Detect which cell encompasses the target text, then output its (X, Y) center coordinate. 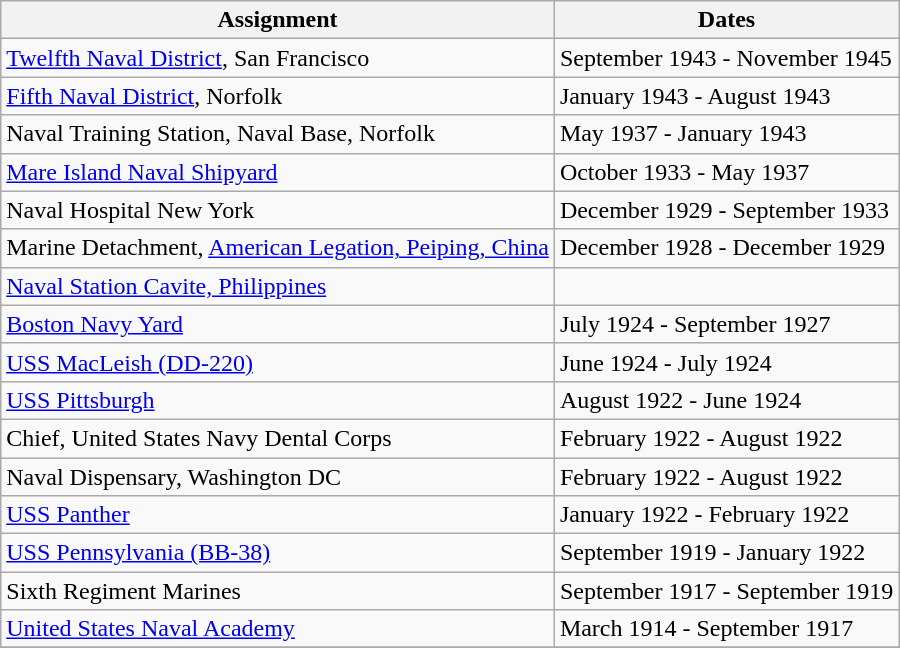
USS Panther (278, 515)
July 1924 - September 1927 (726, 324)
USS MacLeish (DD-220) (278, 362)
September 1917 - September 1919 (726, 591)
December 1929 - September 1933 (726, 210)
August 1922 - June 1924 (726, 400)
Marine Detachment, American Legation, Peiping, China (278, 248)
Assignment (278, 20)
March 1914 - September 1917 (726, 629)
Naval Station Cavite, Philippines (278, 286)
January 1922 - February 1922 (726, 515)
Dates (726, 20)
Mare Island Naval Shipyard (278, 172)
Sixth Regiment Marines (278, 591)
September 1943 - November 1945 (726, 58)
Naval Hospital New York (278, 210)
Boston Navy Yard (278, 324)
January 1943 - August 1943 (726, 96)
May 1937 - January 1943 (726, 134)
December 1928 - December 1929 (726, 248)
USS Pennsylvania (BB-38) (278, 553)
Naval Dispensary, Washington DC (278, 477)
Fifth Naval District, Norfolk (278, 96)
Twelfth Naval District, San Francisco (278, 58)
Chief, United States Navy Dental Corps (278, 438)
September 1919 - January 1922 (726, 553)
USS Pittsburgh (278, 400)
June 1924 - July 1924 (726, 362)
Naval Training Station, Naval Base, Norfolk (278, 134)
October 1933 - May 1937 (726, 172)
United States Naval Academy (278, 629)
